For the text-containing cell, return its midpoint in [x, y] coordinate format. 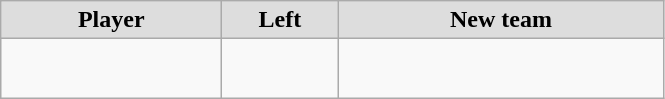
Player [112, 20]
New team [501, 20]
Left [280, 20]
